Extract the [X, Y] coordinate from the center of the cell holding the provided text.  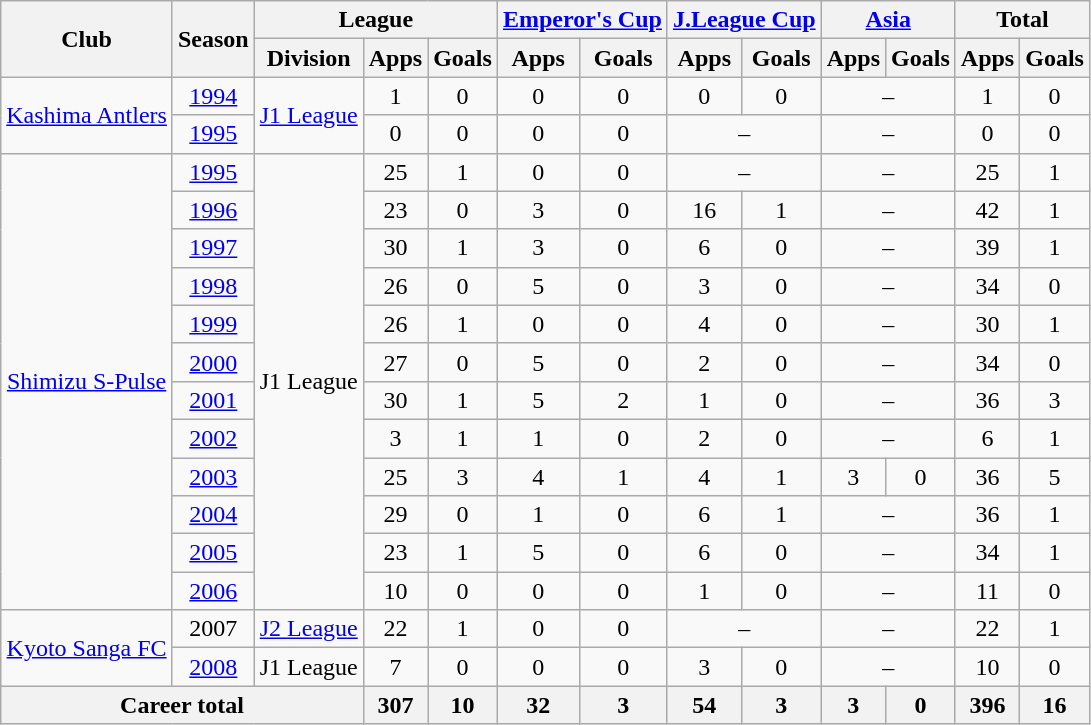
Club [87, 39]
2003 [213, 477]
1996 [213, 210]
Total [1022, 20]
2000 [213, 362]
29 [395, 515]
396 [987, 705]
Career total [182, 705]
1994 [213, 96]
Division [308, 58]
2002 [213, 438]
32 [538, 705]
2006 [213, 591]
39 [987, 248]
Season [213, 39]
1999 [213, 324]
42 [987, 210]
54 [704, 705]
League [376, 20]
Shimizu S-Pulse [87, 382]
11 [987, 591]
2008 [213, 667]
2005 [213, 553]
Kyoto Sanga FC [87, 648]
2007 [213, 629]
Kashima Antlers [87, 115]
307 [395, 705]
Emperor's Cup [582, 20]
1997 [213, 248]
J.League Cup [744, 20]
2001 [213, 400]
J2 League [308, 629]
Asia [888, 20]
7 [395, 667]
27 [395, 362]
1998 [213, 286]
2004 [213, 515]
